Find where the given text appears and provide that cell's center as [X, Y] coordinate. 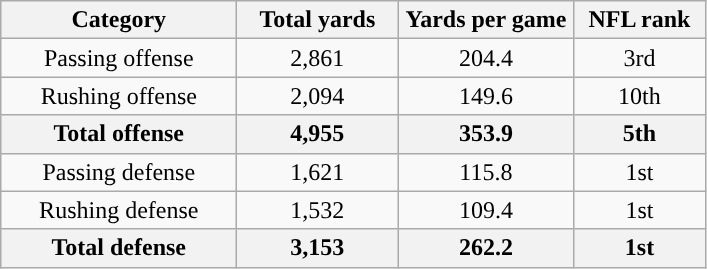
2,861 [318, 58]
4,955 [318, 134]
10th [640, 96]
3rd [640, 58]
Total defense [119, 248]
Rushing offense [119, 96]
115.8 [486, 172]
NFL rank [640, 20]
1,532 [318, 210]
Total offense [119, 134]
Passing offense [119, 58]
Yards per game [486, 20]
262.2 [486, 248]
Rushing defense [119, 210]
1,621 [318, 172]
149.6 [486, 96]
2,094 [318, 96]
Category [119, 20]
5th [640, 134]
353.9 [486, 134]
3,153 [318, 248]
Total yards [318, 20]
109.4 [486, 210]
Passing defense [119, 172]
204.4 [486, 58]
